Extract the (X, Y) coordinate from the center of the cell holding the provided text.  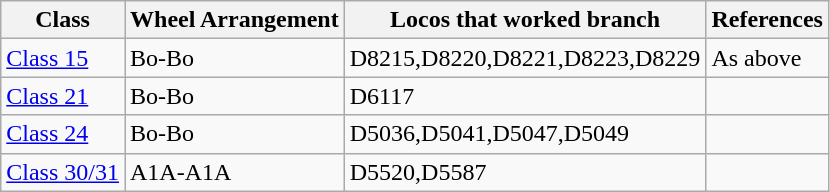
Class 24 (63, 134)
Wheel Arrangement (234, 20)
D5036,D5041,D5047,D5049 (525, 134)
Class 15 (63, 58)
Class 21 (63, 96)
References (768, 20)
As above (768, 58)
D6117 (525, 96)
Class 30/31 (63, 172)
D5520,D5587 (525, 172)
Class (63, 20)
D8215,D8220,D8221,D8223,D8229 (525, 58)
Locos that worked branch (525, 20)
A1A-A1A (234, 172)
